Provide the (X, Y) coordinate of the cell's center where the given text is located.  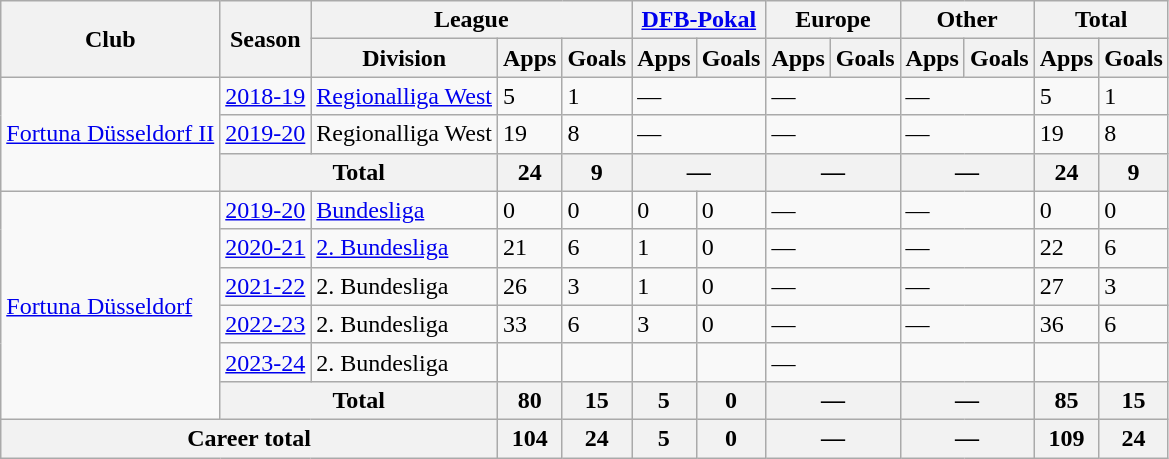
Fortuna Düsseldorf (110, 305)
27 (1066, 286)
2022-23 (266, 324)
33 (529, 324)
21 (529, 248)
104 (529, 438)
80 (529, 400)
League (472, 20)
109 (1066, 438)
2023-24 (266, 362)
Club (110, 39)
Division (404, 58)
2018-19 (266, 96)
85 (1066, 400)
Career total (250, 438)
36 (1066, 324)
22 (1066, 248)
26 (529, 286)
2020-21 (266, 248)
Other (967, 20)
Fortuna Düsseldorf II (110, 134)
Europe (833, 20)
2021-22 (266, 286)
DFB-Pokal (699, 20)
Bundesliga (404, 210)
Season (266, 39)
